Return (x, y) of the center of cell containing provided text 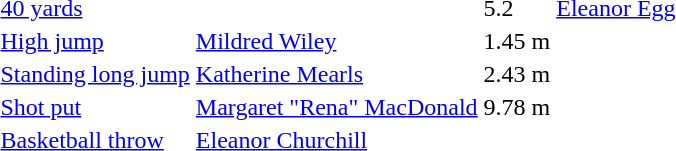
Katherine Mearls (336, 74)
Margaret "Rena" MacDonald (336, 107)
2.43 m (517, 74)
1.45 m (517, 41)
9.78 m (517, 107)
Mildred Wiley (336, 41)
